Detect which cell encompasses the target text, then output its [X, Y] center coordinate. 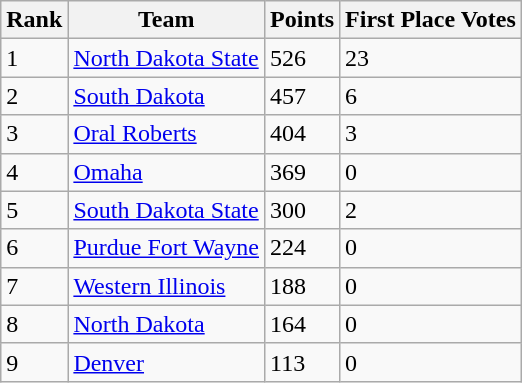
Western Illinois [166, 286]
369 [302, 172]
Points [302, 20]
4 [34, 172]
South Dakota [166, 96]
404 [302, 134]
5 [34, 210]
Denver [166, 362]
First Place Votes [431, 20]
8 [34, 324]
Team [166, 20]
164 [302, 324]
23 [431, 58]
South Dakota State [166, 210]
Oral Roberts [166, 134]
224 [302, 248]
7 [34, 286]
9 [34, 362]
188 [302, 286]
1 [34, 58]
457 [302, 96]
North Dakota State [166, 58]
300 [302, 210]
Omaha [166, 172]
North Dakota [166, 324]
Purdue Fort Wayne [166, 248]
Rank [34, 20]
113 [302, 362]
526 [302, 58]
